Pinpoint the cell where the given text exists, returning its [X, Y] midpoint coordinate. 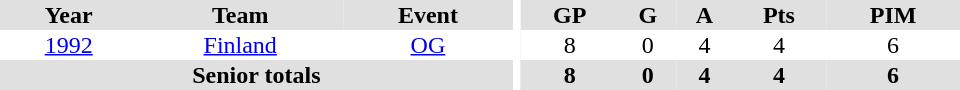
G [648, 15]
OG [428, 45]
Pts [779, 15]
Team [240, 15]
Senior totals [256, 75]
GP [570, 15]
1992 [68, 45]
Event [428, 15]
PIM [893, 15]
A [704, 15]
Finland [240, 45]
Year [68, 15]
